From the cell containing the given text, extract its center point as (x, y) coordinate. 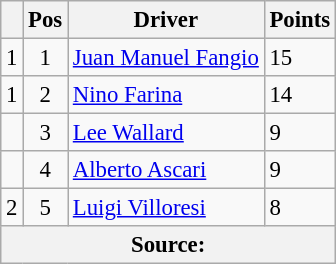
Driver (166, 20)
5 (46, 208)
Pos (46, 20)
Nino Farina (166, 95)
Juan Manuel Fangio (166, 58)
Alberto Ascari (166, 170)
Luigi Villoresi (166, 208)
8 (300, 208)
Lee Wallard (166, 133)
15 (300, 58)
3 (46, 133)
14 (300, 95)
Points (300, 20)
4 (46, 170)
Source: (168, 245)
